Determine the (x, y) coordinate at the center of the cell enclosing the given text.  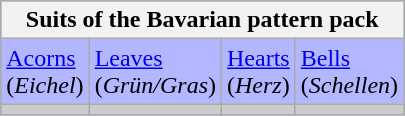
Hearts(Herz) (259, 72)
Acorns(Eichel) (45, 72)
Suits of the Bavarian pattern pack (202, 20)
Bells(Schellen) (349, 72)
Leaves(Grün/Gras) (155, 72)
